For the text-containing cell, return its midpoint in (X, Y) coordinate format. 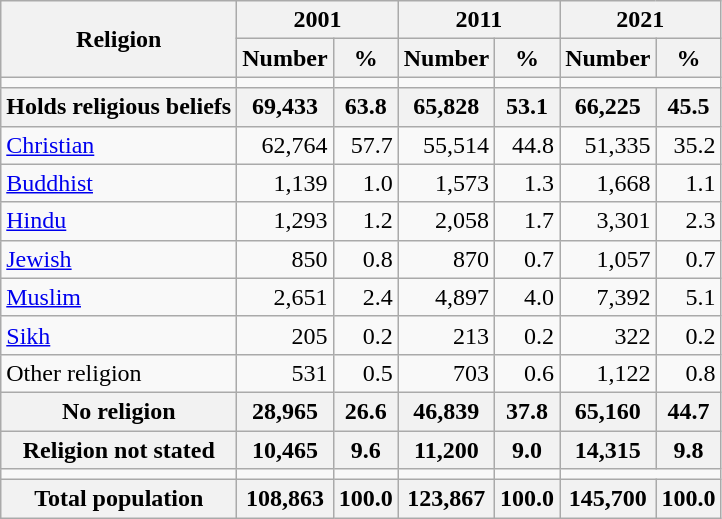
Jewish (119, 259)
62,764 (285, 145)
37.8 (528, 411)
Christian (119, 145)
1.1 (688, 183)
63.8 (366, 107)
Muslim (119, 297)
2.3 (688, 221)
51,335 (608, 145)
65,160 (608, 411)
9.8 (688, 449)
Buddhist (119, 183)
14,315 (608, 449)
4.0 (528, 297)
4,897 (446, 297)
703 (446, 373)
53.1 (528, 107)
10,465 (285, 449)
28,965 (285, 411)
2021 (640, 20)
213 (446, 335)
69,433 (285, 107)
44.8 (528, 145)
205 (285, 335)
145,700 (608, 499)
1.0 (366, 183)
Other religion (119, 373)
35.2 (688, 145)
Religion not stated (119, 449)
55,514 (446, 145)
44.7 (688, 411)
9.6 (366, 449)
7,392 (608, 297)
Religion (119, 39)
66,225 (608, 107)
No religion (119, 411)
Sikh (119, 335)
0.6 (528, 373)
2.4 (366, 297)
0.5 (366, 373)
870 (446, 259)
3,301 (608, 221)
1,139 (285, 183)
1,293 (285, 221)
57.7 (366, 145)
26.6 (366, 411)
46,839 (446, 411)
65,828 (446, 107)
322 (608, 335)
1.7 (528, 221)
2001 (318, 20)
2011 (478, 20)
9.0 (528, 449)
1.3 (528, 183)
Holds religious beliefs (119, 107)
1,668 (608, 183)
531 (285, 373)
1,122 (608, 373)
Total population (119, 499)
5.1 (688, 297)
1,573 (446, 183)
1.2 (366, 221)
850 (285, 259)
45.5 (688, 107)
108,863 (285, 499)
2,058 (446, 221)
2,651 (285, 297)
11,200 (446, 449)
1,057 (608, 259)
Hindu (119, 221)
123,867 (446, 499)
